Detect which cell encompasses the target text, then output its [X, Y] center coordinate. 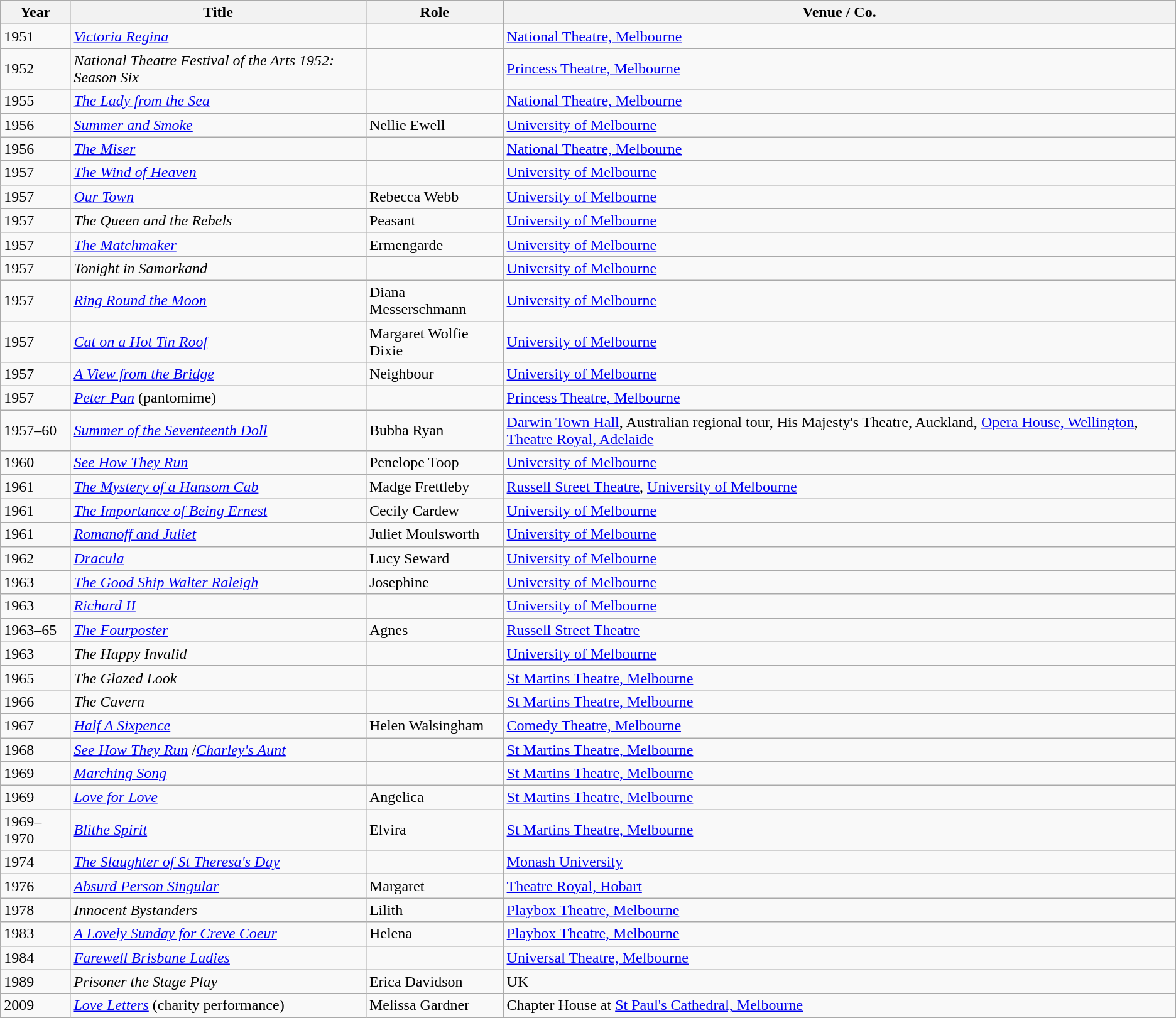
Helena [435, 934]
Josephine [435, 582]
The Miser [218, 149]
Tonight in Samarkand [218, 268]
The Good Ship Walter Raleigh [218, 582]
1952 [35, 69]
Dracula [218, 558]
Lucy Seward [435, 558]
The Wind of Heaven [218, 173]
1989 [35, 982]
Margaret [435, 886]
A View from the Bridge [218, 374]
Monash University [839, 862]
1984 [35, 958]
Love for Love [218, 798]
Russell Street Theatre, University of Melbourne [839, 487]
Juliet Moulsworth [435, 534]
Prisoner the Stage Play [218, 982]
Role [435, 13]
Victoria Regina [218, 36]
The Fourposter [218, 630]
National Theatre Festival of the Arts 1952: Season Six [218, 69]
Venue / Co. [839, 13]
Cat on a Hot Tin Roof [218, 342]
Half A Sixpence [218, 725]
Elvira [435, 830]
Universal Theatre, Melbourne [839, 958]
Rebecca Webb [435, 197]
1974 [35, 862]
Absurd Person Singular [218, 886]
1978 [35, 910]
Madge Frettleby [435, 487]
Romanoff and Juliet [218, 534]
Nellie Ewell [435, 125]
Margaret Wolfie Dixie [435, 342]
1965 [35, 678]
1983 [35, 934]
The Mystery of a Hansom Cab [218, 487]
Erica Davidson [435, 982]
Chapter House at St Paul's Cathedral, Melbourne [839, 1005]
Agnes [435, 630]
Comedy Theatre, Melbourne [839, 725]
Innocent Bystanders [218, 910]
The Slaughter of St Theresa's Day [218, 862]
Ermengarde [435, 244]
Richard II [218, 606]
Our Town [218, 197]
Angelica [435, 798]
Blithe Spirit [218, 830]
Marching Song [218, 774]
The Queen and the Rebels [218, 220]
Penelope Toop [435, 463]
1962 [35, 558]
Bubba Ryan [435, 431]
Melissa Gardner [435, 1005]
See How They Run [218, 463]
1957–60 [35, 431]
The Lady from the Sea [218, 101]
The Importance of Being Ernest [218, 511]
Lilith [435, 910]
Theatre Royal, Hobart [839, 886]
Peasant [435, 220]
A Lovely Sunday for Creve Coeur [218, 934]
The Matchmaker [218, 244]
1966 [35, 701]
Diana Messerschmann [435, 300]
Helen Walsingham [435, 725]
Summer and Smoke [218, 125]
Year [35, 13]
Russell Street Theatre [839, 630]
1967 [35, 725]
Title [218, 13]
1976 [35, 886]
1969–1970 [35, 830]
The Happy Invalid [218, 654]
1955 [35, 101]
Ring Round the Moon [218, 300]
The Cavern [218, 701]
1960 [35, 463]
Neighbour [435, 374]
1951 [35, 36]
Peter Pan (pantomime) [218, 398]
See How They Run /Charley's Aunt [218, 749]
Farewell Brisbane Ladies [218, 958]
2009 [35, 1005]
1968 [35, 749]
UK [839, 982]
Cecily Cardew [435, 511]
Summer of the Seventeenth Doll [218, 431]
1963–65 [35, 630]
The Glazed Look [218, 678]
Darwin Town Hall, Australian regional tour, His Majesty's Theatre, Auckland, Opera House, Wellington, Theatre Royal, Adelaide [839, 431]
Love Letters (charity performance) [218, 1005]
